Extract the (X, Y) coordinate from the center of the cell holding the provided text.  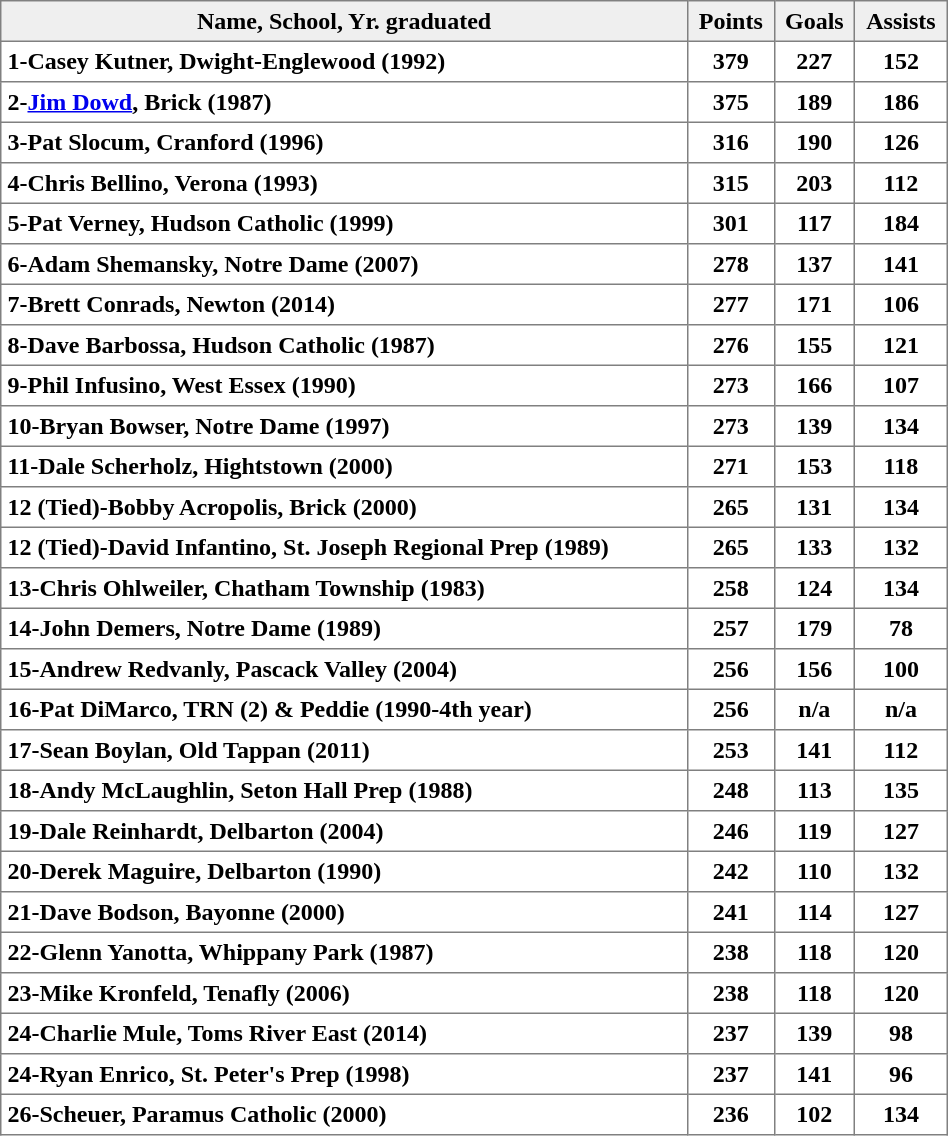
26-Scheuer, Paramus Catholic (2000) (344, 1114)
Name, School, Yr. graduated (344, 21)
11-Dale Scherholz, Hightstown (2000) (344, 466)
12 (Tied)-David Infantino, St. Joseph Regional Prep (1989) (344, 547)
6-Adam Shemansky, Notre Dame (2007) (344, 264)
186 (902, 102)
153 (814, 466)
189 (814, 102)
5-Pat Verney, Hudson Catholic (1999) (344, 223)
124 (814, 588)
20-Derek Maguire, Delbarton (1990) (344, 871)
315 (730, 183)
246 (730, 831)
17-Sean Boylan, Old Tappan (2011) (344, 750)
2-Jim Dowd, Brick (1987) (344, 102)
Points (730, 21)
276 (730, 345)
248 (730, 790)
117 (814, 223)
253 (730, 750)
16-Pat DiMarco, TRN (2) & Peddie (1990-4th year) (344, 709)
258 (730, 588)
379 (730, 61)
8-Dave Barbossa, Hudson Catholic (1987) (344, 345)
227 (814, 61)
241 (730, 912)
301 (730, 223)
98 (902, 1033)
110 (814, 871)
9-Phil Infusino, West Essex (1990) (344, 385)
23-Mike Kronfeld, Tenafly (2006) (344, 993)
179 (814, 628)
242 (730, 871)
137 (814, 264)
171 (814, 304)
316 (730, 142)
12 (Tied)-Bobby Acropolis, Brick (2000) (344, 507)
271 (730, 466)
277 (730, 304)
236 (730, 1114)
166 (814, 385)
155 (814, 345)
15-Andrew Redvanly, Pascack Valley (2004) (344, 669)
184 (902, 223)
Goals (814, 21)
100 (902, 669)
135 (902, 790)
78 (902, 628)
375 (730, 102)
126 (902, 142)
114 (814, 912)
190 (814, 142)
102 (814, 1114)
3-Pat Slocum, Cranford (1996) (344, 142)
7-Brett Conrads, Newton (2014) (344, 304)
278 (730, 264)
152 (902, 61)
Assists (902, 21)
18-Andy McLaughlin, Seton Hall Prep (1988) (344, 790)
113 (814, 790)
203 (814, 183)
106 (902, 304)
1-Casey Kutner, Dwight-Englewood (1992) (344, 61)
24-Ryan Enrico, St. Peter's Prep (1998) (344, 1074)
131 (814, 507)
14-John Demers, Notre Dame (1989) (344, 628)
4-Chris Bellino, Verona (1993) (344, 183)
133 (814, 547)
10-Bryan Bowser, Notre Dame (1997) (344, 426)
119 (814, 831)
121 (902, 345)
19-Dale Reinhardt, Delbarton (2004) (344, 831)
156 (814, 669)
257 (730, 628)
24-Charlie Mule, Toms River East (2014) (344, 1033)
21-Dave Bodson, Bayonne (2000) (344, 912)
96 (902, 1074)
22-Glenn Yanotta, Whippany Park (1987) (344, 952)
13-Chris Ohlweiler, Chatham Township (1983) (344, 588)
107 (902, 385)
